Find where the given text appears and provide that cell's center as [X, Y] coordinate. 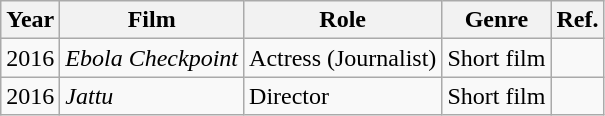
Year [30, 20]
Jattu [152, 96]
Ref. [578, 20]
Film [152, 20]
Genre [496, 20]
Director [343, 96]
Actress (Journalist) [343, 58]
Role [343, 20]
Ebola Checkpoint [152, 58]
